Determine the [X, Y] coordinate at the center of the cell enclosing the given text.  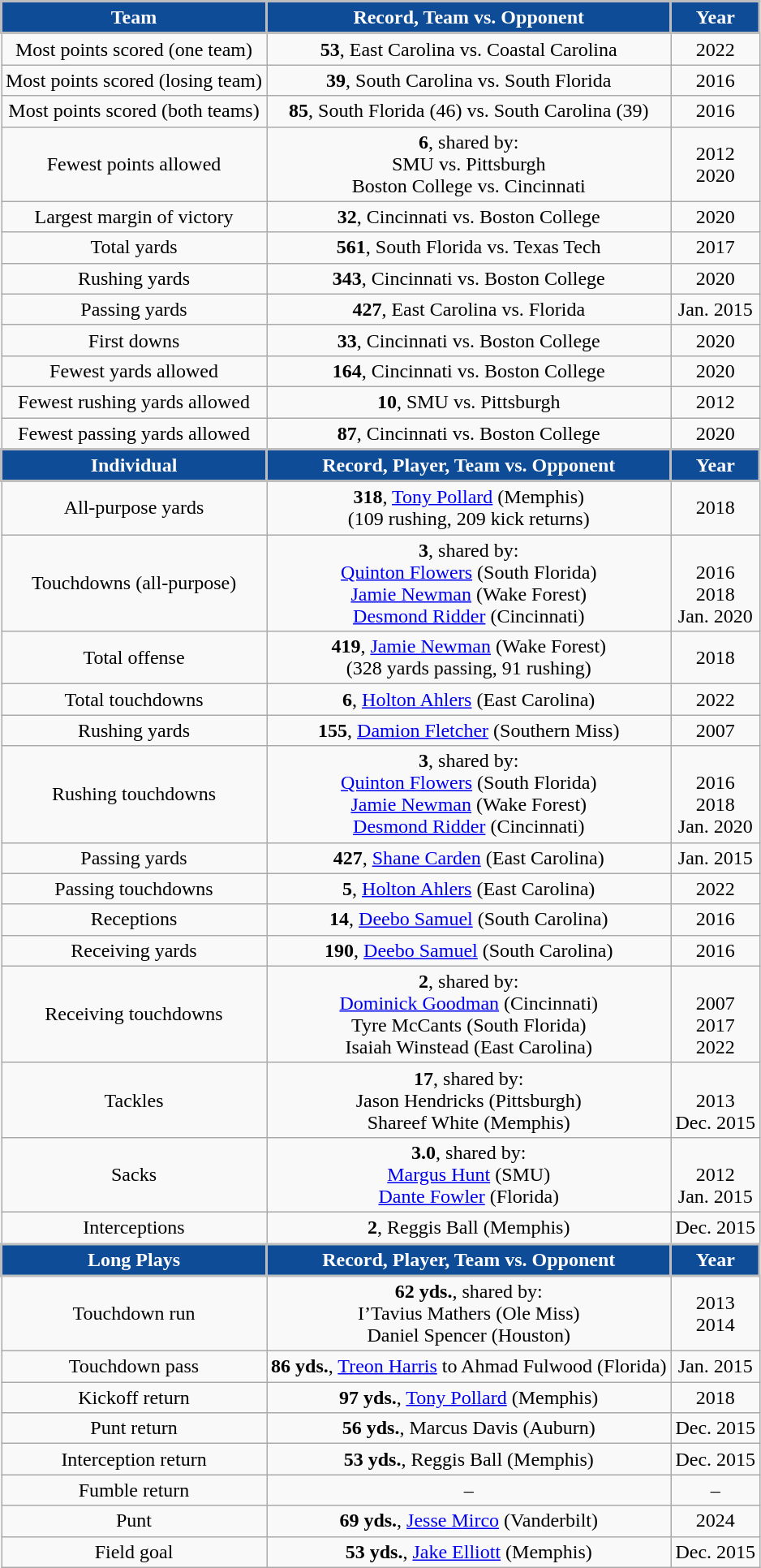
5, Holton Ahlers (East Carolina) [469, 889]
318, Tony Pollard (Memphis) (109 rushing, 209 kick returns) [469, 508]
Total offense [135, 657]
39, South Carolina vs. South Florida [469, 80]
53, East Carolina vs. Coastal Carolina [469, 49]
32, Cincinnati vs. Boston College [469, 217]
200720172022 [716, 1014]
Receptions [135, 920]
Fewest rushing yards allowed [135, 402]
Passing touchdowns [135, 889]
Punt [135, 1521]
53 yds., Jake Elliott (Memphis) [469, 1552]
Total yards [135, 248]
69 yds., Jesse Mirco (Vanderbilt) [469, 1521]
Individual [135, 465]
Most points scored (one team) [135, 49]
427, Shane Carden (East Carolina) [469, 858]
First downs [135, 340]
Interception return [135, 1459]
Most points scored (both teams) [135, 111]
561, South Florida vs. Texas Tech [469, 248]
86 yds., Treon Harris to Ahmad Fulwood (Florida) [469, 1367]
Largest margin of victory [135, 217]
2013Dec. 2015 [716, 1100]
427, East Carolina vs. Florida [469, 309]
Most points scored (losing team) [135, 80]
33, Cincinnati vs. Boston College [469, 340]
2012 [716, 402]
Rushing touchdowns [135, 794]
53 yds., Reggis Ball (Memphis) [469, 1459]
Touchdown pass [135, 1367]
Long Plays [135, 1260]
2, Reggis Ball (Memphis) [469, 1227]
155, Damion Fletcher (Southern Miss) [469, 730]
62 yds., shared by:I’Tavius Mathers (Ole Miss)Daniel Spencer (Houston) [469, 1313]
6, shared by:SMU vs. PittsburghBoston College vs. Cincinnati [469, 164]
10, SMU vs. Pittsburgh [469, 402]
Record, Team vs. Opponent [469, 18]
Tackles [135, 1100]
343, Cincinnati vs. Boston College [469, 278]
85, South Florida (46) vs. South Carolina (39) [469, 111]
Touchdowns (all-purpose) [135, 583]
Interceptions [135, 1227]
Field goal [135, 1552]
Kickoff return [135, 1398]
All-purpose yards [135, 508]
Fewest passing yards allowed [135, 433]
20122020 [716, 164]
14, Deebo Samuel (South Carolina) [469, 920]
56 yds., Marcus Davis (Auburn) [469, 1428]
Fewest yards allowed [135, 371]
Total touchdowns [135, 700]
Receiving touchdowns [135, 1014]
3.0, shared by:Margus Hunt (SMU)Dante Fowler (Florida) [469, 1174]
2, shared by:Dominick Goodman (Cincinnati)Tyre McCants (South Florida)Isaiah Winstead (East Carolina) [469, 1014]
164, Cincinnati vs. Boston College [469, 371]
2012Jan. 2015 [716, 1174]
17, shared by:Jason Hendricks (Pittsburgh)Shareef White (Memphis) [469, 1100]
2024 [716, 1521]
Sacks [135, 1174]
Fumble return [135, 1490]
Touchdown run [135, 1313]
190, Deebo Samuel (South Carolina) [469, 950]
20132014 [716, 1313]
Fewest points allowed [135, 164]
2007 [716, 730]
6, Holton Ahlers (East Carolina) [469, 700]
Team [135, 18]
97 yds., Tony Pollard (Memphis) [469, 1398]
Receiving yards [135, 950]
Punt return [135, 1428]
2017 [716, 248]
87, Cincinnati vs. Boston College [469, 433]
419, Jamie Newman (Wake Forest) (328 yards passing, 91 rushing) [469, 657]
